Determine the [x, y] coordinate at the center of the cell enclosing the given text.  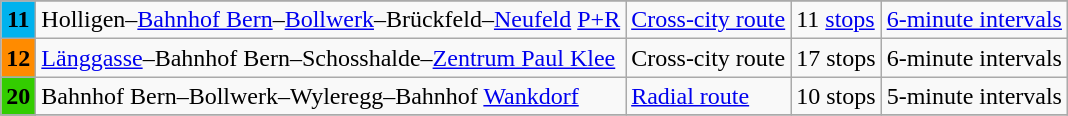
20 [18, 96]
Länggasse–Bahnhof Bern–Schosshalde–Zentrum Paul Klee [331, 58]
11 stops [836, 20]
10 stops [836, 96]
Radial route [708, 96]
Holligen–Bahnhof Bern–Bollwerk–Brückfeld–Neufeld P+R [331, 20]
17 stops [836, 58]
Bahnhof Bern–Bollwerk–Wyleregg–Bahnhof Wankdorf [331, 96]
11 [18, 20]
12 [18, 58]
5-minute intervals [974, 96]
